Find where the given text appears and provide that cell's center as [X, Y] coordinate. 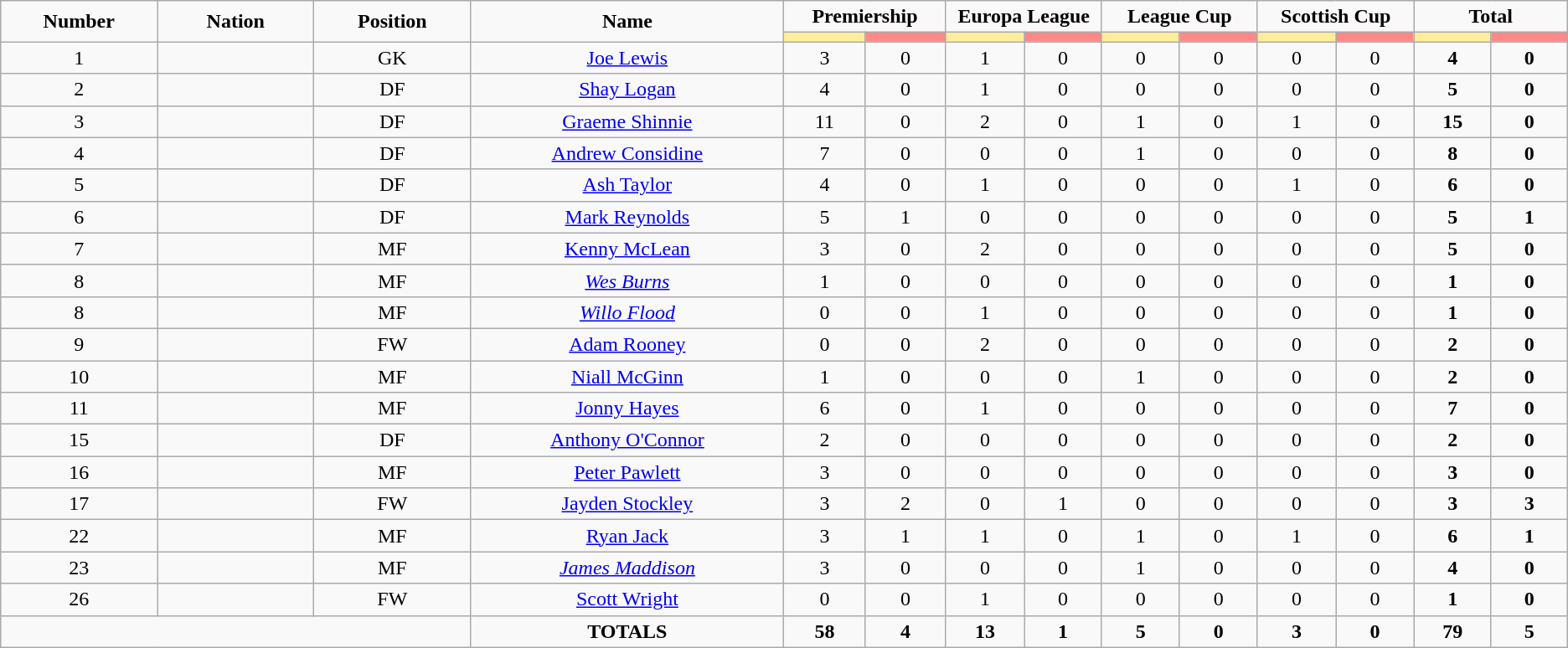
17 [79, 504]
Name [627, 22]
Jonny Hayes [627, 409]
23 [79, 568]
79 [1452, 631]
Ryan Jack [627, 536]
Premiership [864, 17]
Ash Taylor [627, 185]
Joe Lewis [627, 58]
10 [79, 376]
58 [824, 631]
Europa League [1024, 17]
16 [79, 472]
League Cup [1179, 17]
Niall McGinn [627, 376]
Anthony O'Connor [627, 440]
Scottish Cup [1335, 17]
Scott Wright [627, 599]
Andrew Considine [627, 153]
Position [392, 22]
Willo Flood [627, 312]
Graeme Shinnie [627, 121]
Kenny McLean [627, 249]
James Maddison [627, 568]
26 [79, 599]
Total [1491, 17]
13 [985, 631]
22 [79, 536]
Adam Rooney [627, 344]
Shay Logan [627, 90]
Nation [236, 22]
GK [392, 58]
TOTALS [627, 631]
Number [79, 22]
Mark Reynolds [627, 217]
Peter Pawlett [627, 472]
Jayden Stockley [627, 504]
9 [79, 344]
Wes Burns [627, 280]
